Detect which cell encompasses the target text, then output its (X, Y) center coordinate. 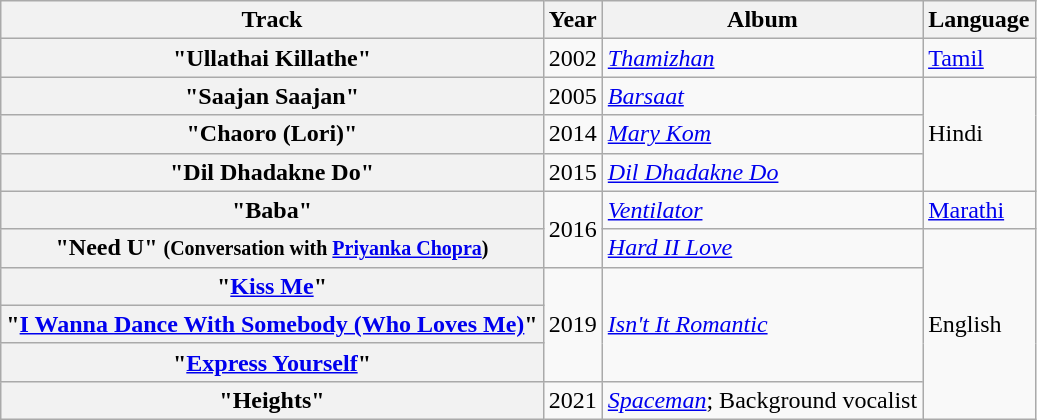
2019 (572, 324)
Marathi (979, 210)
2016 (572, 229)
"Heights" (272, 400)
Album (762, 20)
"Dil Dhadakne Do" (272, 172)
"Express Yourself" (272, 362)
Mary Kom (762, 134)
"Chaoro (Lori)" (272, 134)
Hindi (979, 134)
"I Wanna Dance With Somebody (Who Loves Me)" (272, 324)
2014 (572, 134)
2021 (572, 400)
"Saajan Saajan" (272, 96)
Year (572, 20)
"Baba" (272, 210)
Language (979, 20)
Spaceman; Background vocalist (762, 400)
"Need U" (Conversation with Priyanka Chopra) (272, 248)
Thamizhan (762, 58)
"Ullathai Killathe" (272, 58)
2005 (572, 96)
"Kiss Me" (272, 286)
Dil Dhadakne Do (762, 172)
2002 (572, 58)
Ventilator (762, 210)
Barsaat (762, 96)
Tamil (979, 58)
Hard II Love (762, 248)
2015 (572, 172)
Track (272, 20)
English (979, 324)
Isn't It Romantic (762, 324)
